Output the (x, y) coordinate of the center of the cell containing the given text.  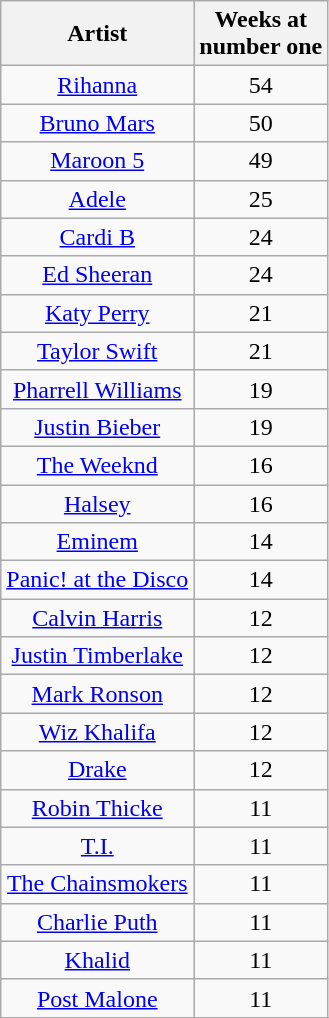
Bruno Mars (98, 123)
Robin Thicke (98, 808)
The Chainsmokers (98, 884)
Cardi B (98, 237)
25 (261, 199)
Ed Sheeran (98, 275)
49 (261, 161)
Maroon 5 (98, 161)
Halsey (98, 503)
Mark Ronson (98, 694)
Artist (98, 34)
Katy Perry (98, 313)
Justin Timberlake (98, 656)
Post Malone (98, 998)
Adele (98, 199)
Charlie Puth (98, 922)
Drake (98, 770)
Wiz Khalifa (98, 732)
54 (261, 85)
50 (261, 123)
Khalid (98, 960)
T.I. (98, 846)
Panic! at the Disco (98, 580)
Calvin Harris (98, 618)
Taylor Swift (98, 351)
The Weeknd (98, 465)
Justin Bieber (98, 427)
Rihanna (98, 85)
Pharrell Williams (98, 389)
Eminem (98, 542)
Weeks atnumber one (261, 34)
